Find where the given text appears and provide that cell's center as (X, Y) coordinate. 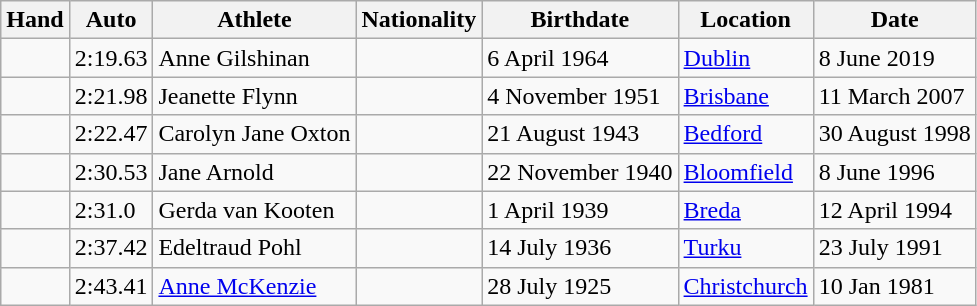
2:19.63 (111, 58)
Jane Arnold (254, 172)
2:31.0 (111, 210)
2:30.53 (111, 172)
2:21.98 (111, 96)
Location (746, 20)
10 Jan 1981 (894, 286)
Nationality (419, 20)
2:22.47 (111, 134)
2:37.42 (111, 248)
11 March 2007 (894, 96)
8 June 2019 (894, 58)
Carolyn Jane Oxton (254, 134)
Anne Gilshinan (254, 58)
Athlete (254, 20)
Turku (746, 248)
21 August 1943 (580, 134)
Hand (35, 20)
Auto (111, 20)
Bloomfield (746, 172)
6 April 1964 (580, 58)
Christchurch (746, 286)
30 August 1998 (894, 134)
1 April 1939 (580, 210)
23 July 1991 (894, 248)
Dublin (746, 58)
Date (894, 20)
28 July 1925 (580, 286)
22 November 1940 (580, 172)
Gerda van Kooten (254, 210)
Brisbane (746, 96)
2:43.41 (111, 286)
4 November 1951 (580, 96)
12 April 1994 (894, 210)
Breda (746, 210)
Anne McKenzie (254, 286)
8 June 1996 (894, 172)
Bedford (746, 134)
Jeanette Flynn (254, 96)
Edeltraud Pohl (254, 248)
Birthdate (580, 20)
14 July 1936 (580, 248)
